Extract the (X, Y) coordinate from the center of the cell holding the provided text.  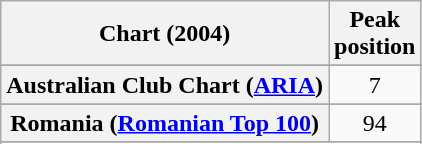
94 (374, 123)
Chart (2004) (165, 34)
Australian Club Chart (ARIA) (165, 85)
Romania (Romanian Top 100) (165, 123)
7 (374, 85)
Peakposition (374, 34)
